From the cell containing the given text, extract its center point as [x, y] coordinate. 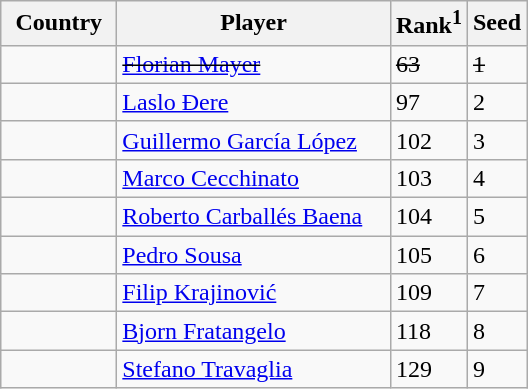
7 [496, 293]
Country [59, 24]
Florian Mayer [254, 64]
102 [428, 140]
Rank1 [428, 24]
4 [496, 178]
Roberto Carballés Baena [254, 217]
6 [496, 255]
9 [496, 369]
Player [254, 24]
Seed [496, 24]
Pedro Sousa [254, 255]
3 [496, 140]
109 [428, 293]
103 [428, 178]
Bjorn Fratangelo [254, 331]
Laslo Đere [254, 102]
Stefano Travaglia [254, 369]
Filip Krajinović [254, 293]
63 [428, 64]
2 [496, 102]
129 [428, 369]
97 [428, 102]
105 [428, 255]
1 [496, 64]
8 [496, 331]
Marco Cecchinato [254, 178]
Guillermo García López [254, 140]
104 [428, 217]
118 [428, 331]
5 [496, 217]
